From the cell containing the given text, extract its center point as (x, y) coordinate. 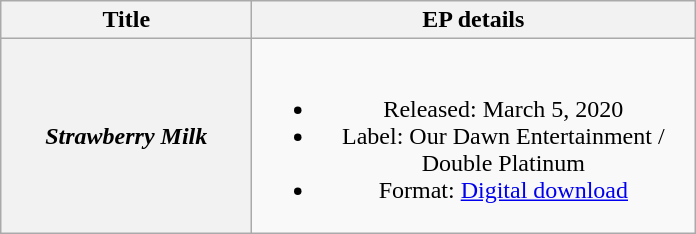
Released: March 5, 2020Label: Our Dawn Entertainment / Double PlatinumFormat: Digital download (474, 136)
EP details (474, 20)
Title (126, 20)
Strawberry Milk (126, 136)
